Find where the given text appears and provide that cell's center as [x, y] coordinate. 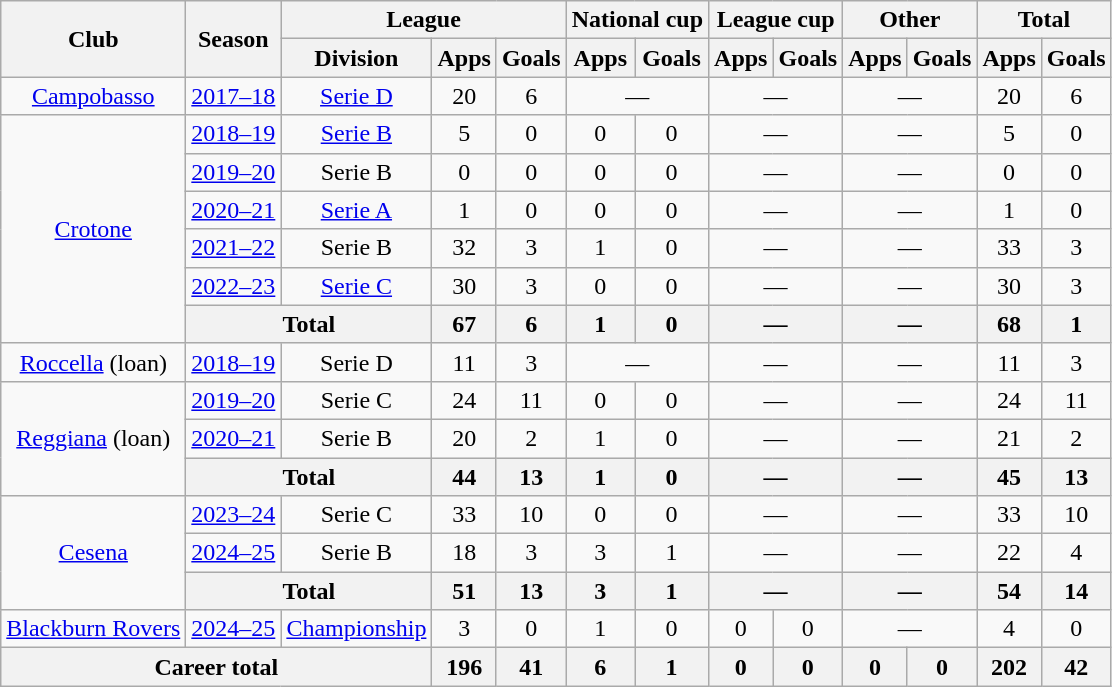
Crotone [94, 229]
Roccella (loan) [94, 362]
42 [1076, 667]
2022–23 [234, 286]
14 [1076, 591]
Season [234, 39]
Career total [216, 667]
Campobasso [94, 96]
League [424, 20]
54 [1009, 591]
45 [1009, 477]
196 [464, 667]
67 [464, 324]
18 [464, 553]
2021–22 [234, 248]
Cesena [94, 553]
Other [910, 20]
21 [1009, 438]
51 [464, 591]
2023–24 [234, 515]
68 [1009, 324]
Division [356, 58]
Blackburn Rovers [94, 629]
National cup [637, 20]
22 [1009, 553]
44 [464, 477]
Serie A [356, 210]
32 [464, 248]
202 [1009, 667]
Reggiana (loan) [94, 438]
Championship [356, 629]
Club [94, 39]
41 [531, 667]
League cup [776, 20]
2017–18 [234, 96]
